Pinpoint the cell where the given text exists, returning its (x, y) midpoint coordinate. 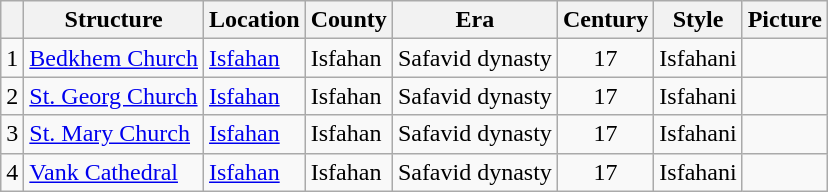
Era (474, 20)
St. Georg Church (114, 96)
Vank Cathedral (114, 172)
Location (255, 20)
St. Mary Church (114, 134)
Structure (114, 20)
County (348, 20)
1 (12, 58)
Picture (784, 20)
4 (12, 172)
Style (698, 20)
2 (12, 96)
3 (12, 134)
Bedkhem Church (114, 58)
Century (605, 20)
